Detect which cell encompasses the target text, then output its [x, y] center coordinate. 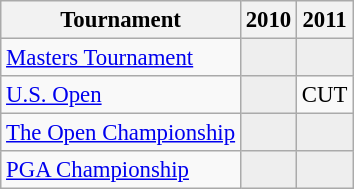
The Open Championship [121, 133]
2010 [268, 20]
U.S. Open [121, 95]
Masters Tournament [121, 58]
PGA Championship [121, 170]
Tournament [121, 20]
2011 [325, 20]
CUT [325, 95]
